Extract the [x, y] coordinate from the center of the cell holding the provided text.  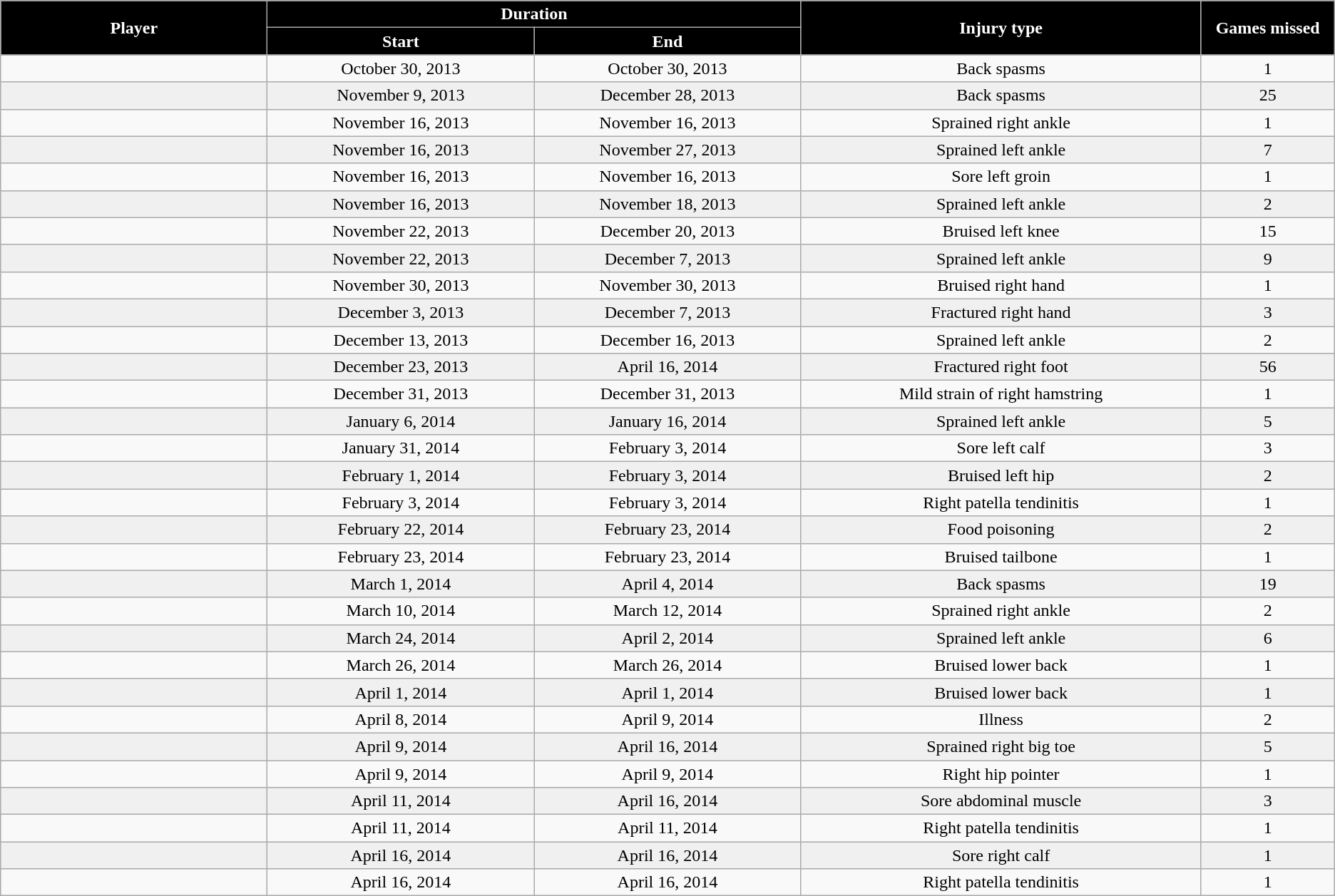
November 9, 2013 [401, 96]
December 20, 2013 [667, 231]
March 24, 2014 [401, 638]
December 28, 2013 [667, 96]
April 2, 2014 [667, 638]
15 [1268, 231]
Bruised tailbone [1001, 557]
December 16, 2013 [667, 340]
Sore right calf [1001, 855]
Sore left groin [1001, 177]
December 13, 2013 [401, 340]
6 [1268, 638]
February 22, 2014 [401, 530]
January 31, 2014 [401, 448]
Duration [534, 14]
November 27, 2013 [667, 150]
Food poisoning [1001, 530]
April 8, 2014 [401, 719]
Sprained right big toe [1001, 746]
7 [1268, 150]
Start [401, 41]
Bruised left hip [1001, 475]
February 1, 2014 [401, 475]
Bruised left knee [1001, 231]
Right hip pointer [1001, 773]
December 23, 2013 [401, 367]
Games missed [1268, 28]
9 [1268, 258]
January 16, 2014 [667, 421]
19 [1268, 584]
March 12, 2014 [667, 611]
Sore left calf [1001, 448]
Player [134, 28]
November 18, 2013 [667, 204]
56 [1268, 367]
Illness [1001, 719]
Sore abdominal muscle [1001, 801]
January 6, 2014 [401, 421]
April 4, 2014 [667, 584]
25 [1268, 96]
End [667, 41]
March 1, 2014 [401, 584]
December 3, 2013 [401, 312]
Bruised right hand [1001, 285]
Mild strain of right hamstring [1001, 394]
March 10, 2014 [401, 611]
Fractured right foot [1001, 367]
Injury type [1001, 28]
Fractured right hand [1001, 312]
